Return the (X, Y) coordinate for the center point of the cell that contains the specified text.  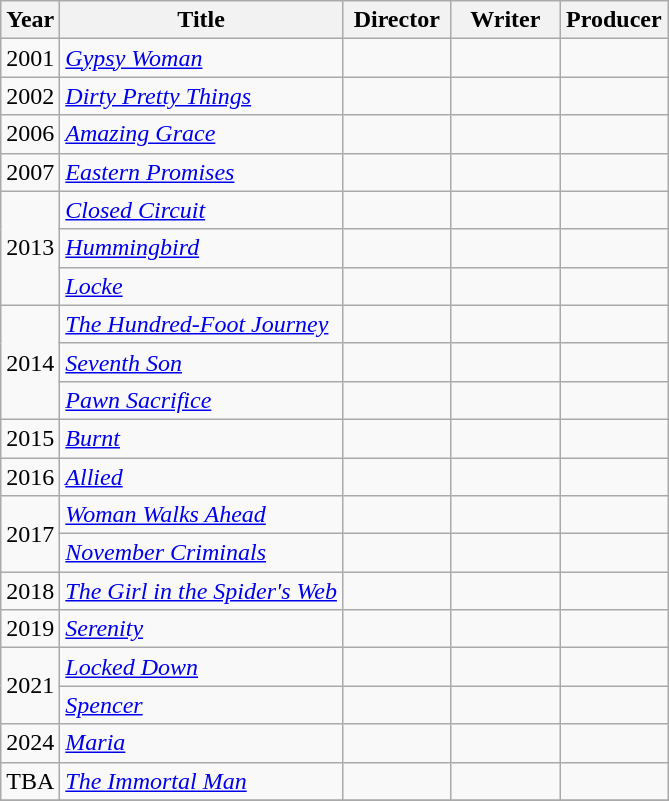
Title (202, 20)
2017 (30, 534)
2015 (30, 438)
2021 (30, 686)
Gypsy Woman (202, 58)
Closed Circuit (202, 210)
Locked Down (202, 667)
Dirty Pretty Things (202, 96)
2007 (30, 172)
Eastern Promises (202, 172)
2001 (30, 58)
2014 (30, 362)
2016 (30, 477)
Hummingbird (202, 248)
Allied (202, 477)
Spencer (202, 705)
Year (30, 20)
2013 (30, 248)
The Immortal Man (202, 781)
Serenity (202, 629)
Pawn Sacrifice (202, 400)
Seventh Son (202, 362)
Writer (506, 20)
2002 (30, 96)
November Criminals (202, 553)
2018 (30, 591)
2024 (30, 743)
Director (396, 20)
Maria (202, 743)
The Hundred-Foot Journey (202, 324)
2006 (30, 134)
TBA (30, 781)
The Girl in the Spider's Web (202, 591)
Locke (202, 286)
Woman Walks Ahead (202, 515)
Burnt (202, 438)
Producer (614, 20)
2019 (30, 629)
Amazing Grace (202, 134)
